Detect which cell encompasses the target text, then output its (X, Y) center coordinate. 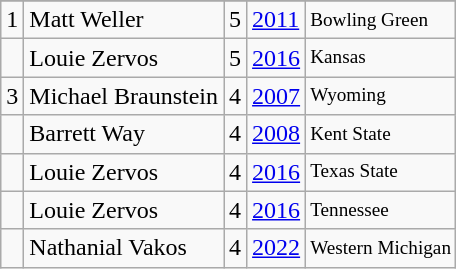
Nathanial Vakos (124, 248)
Kent State (381, 134)
Matt Weller (124, 20)
Texas State (381, 172)
Tennessee (381, 210)
Western Michigan (381, 248)
Barrett Way (124, 134)
Michael Braunstein (124, 96)
Wyoming (381, 96)
1 (12, 20)
2011 (276, 20)
2022 (276, 248)
2007 (276, 96)
Bowling Green (381, 20)
3 (12, 96)
2008 (276, 134)
Kansas (381, 58)
